Identify which cell holds the provided text, then report its [x, y] central coordinate. 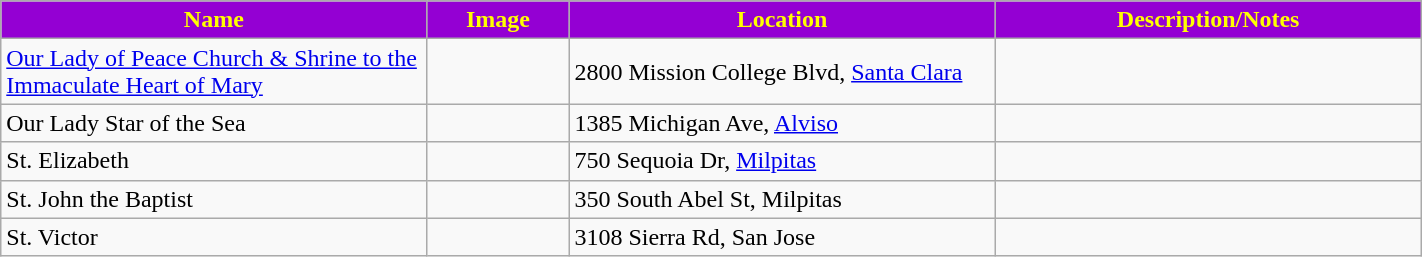
St. Victor [214, 237]
Image [498, 20]
750 Sequoia Dr, Milpitas [782, 161]
Location [782, 20]
2800 Mission College Blvd, Santa Clara [782, 72]
Our Lady Star of the Sea [214, 123]
Our Lady of Peace Church & Shrine to the Immaculate Heart of Mary [214, 72]
Description/Notes [1208, 20]
Name [214, 20]
350 South Abel St, Milpitas [782, 199]
3108 Sierra Rd, San Jose [782, 237]
1385 Michigan Ave, Alviso [782, 123]
St. John the Baptist [214, 199]
St. Elizabeth [214, 161]
